Extract the (X, Y) coordinate from the center of the cell holding the provided text.  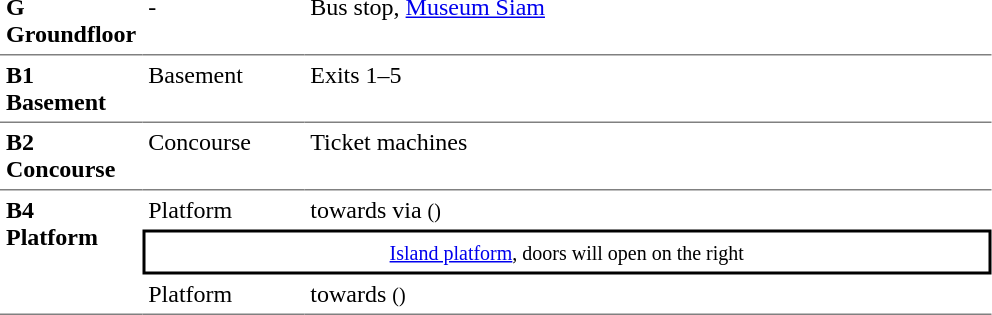
B4Platform (71, 252)
Basement (223, 90)
B2Concourse (71, 157)
B1Basement (71, 90)
Exits 1–5 (648, 90)
towards () (648, 294)
Concourse (223, 157)
Ticket machines (648, 157)
Island platform, doors will open on the right (566, 252)
towards via () (648, 210)
